Find where the given text appears and provide that cell's center as (X, Y) coordinate. 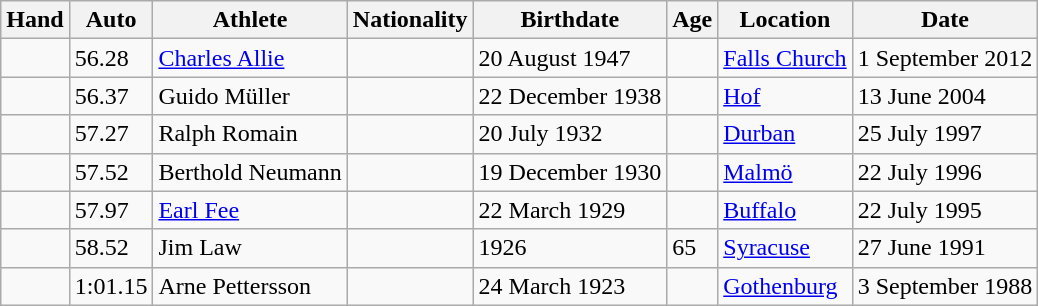
Age (692, 20)
Birthdate (570, 20)
20 July 1932 (570, 134)
1926 (570, 248)
Location (785, 20)
Gothenburg (785, 286)
Malmö (785, 172)
Charles Allie (250, 58)
Durban (785, 134)
58.52 (111, 248)
25 July 1997 (945, 134)
19 December 1930 (570, 172)
22 July 1995 (945, 210)
Buffalo (785, 210)
22 March 1929 (570, 210)
56.28 (111, 58)
Falls Church (785, 58)
57.52 (111, 172)
Athlete (250, 20)
56.37 (111, 96)
Nationality (410, 20)
13 June 2004 (945, 96)
22 December 1938 (570, 96)
Guido Müller (250, 96)
Hof (785, 96)
Earl Fee (250, 210)
20 August 1947 (570, 58)
Berthold Neumann (250, 172)
1:01.15 (111, 286)
65 (692, 248)
3 September 1988 (945, 286)
Jim Law (250, 248)
1 September 2012 (945, 58)
24 March 1923 (570, 286)
Date (945, 20)
Arne Pettersson (250, 286)
Hand (35, 20)
57.97 (111, 210)
Auto (111, 20)
Syracuse (785, 248)
22 July 1996 (945, 172)
27 June 1991 (945, 248)
Ralph Romain (250, 134)
57.27 (111, 134)
